Output the [x, y] coordinate of the center of the cell containing the given text.  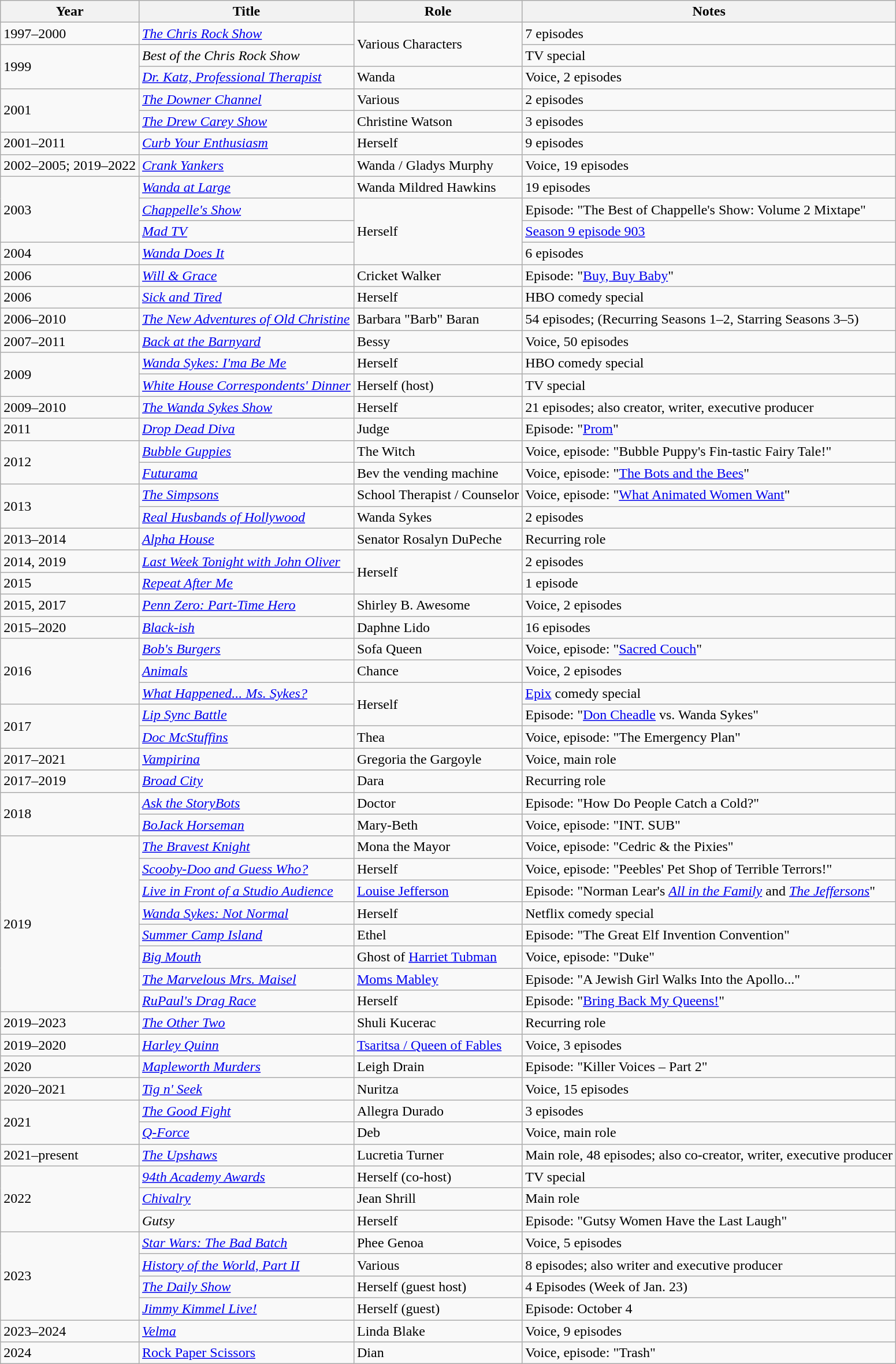
Nuritza [438, 1089]
Harley Quinn [246, 1045]
19 episodes [709, 187]
8 episodes; also writer and executive producer [709, 1265]
Year [70, 12]
16 episodes [709, 627]
Dr. Katz, Professional Therapist [246, 77]
Dian [438, 1353]
The Drew Carey Show [246, 121]
Last Week Tonight with John Oliver [246, 561]
Episode: "Norman Lear's All in the Family and The Jeffersons" [709, 891]
Wanda Does It [246, 253]
Ethel [438, 935]
Main role, 48 episodes; also co-creator, writer, executive producer [709, 1155]
2002–2005; 2019–2022 [70, 165]
Episode: "Prom" [709, 429]
Doctor [438, 803]
Notes [709, 12]
White House Correspondents' Dinner [246, 385]
Main role [709, 1199]
Episode: October 4 [709, 1309]
2018 [70, 814]
Episode: "Killer Voices – Part 2" [709, 1067]
Voice, episode: "The Emergency Plan" [709, 737]
Alpha House [246, 539]
Cricket Walker [438, 276]
Drop Dead Diva [246, 429]
Shuli Kucerac [438, 1023]
2003 [70, 209]
Will & Grace [246, 276]
Voice, 15 episodes [709, 1089]
2024 [70, 1353]
Wanda Sykes: I'ma Be Me [246, 363]
Mona the Mayor [438, 847]
The Bravest Knight [246, 847]
The Witch [438, 451]
Scooby-Doo and Guess Who? [246, 869]
Jimmy Kimmel Live! [246, 1309]
54 episodes; (Recurring Seasons 1–2, Starring Seasons 3–5) [709, 319]
2023–2024 [70, 1330]
Voice, episode: "The Bots and the Bees" [709, 473]
2022 [70, 1199]
Barbara "Barb" Baran [438, 319]
2020–2021 [70, 1089]
Wanda [438, 77]
Episode: "The Great Elf Invention Convention" [709, 935]
2021 [70, 1122]
Star Wars: The Bad Batch [246, 1243]
Velma [246, 1330]
2019–2020 [70, 1045]
Voice, 5 episodes [709, 1243]
94th Academy Awards [246, 1177]
Allegra Durado [438, 1111]
2011 [70, 429]
1999 [70, 66]
Black-ish [246, 627]
2006–2010 [70, 319]
2017–2021 [70, 759]
Thea [438, 737]
2015 [70, 583]
Real Husbands of Hollywood [246, 517]
Wanda / Gladys Murphy [438, 165]
Lucretia Turner [438, 1155]
The Downer Channel [246, 99]
Futurama [246, 473]
1997–2000 [70, 34]
Mad TV [246, 231]
Judge [438, 429]
RuPaul's Drag Race [246, 1001]
Bev the vending machine [438, 473]
Herself (guest host) [438, 1287]
Daphne Lido [438, 627]
Moms Mabley [438, 979]
Curb Your Enthusiasm [246, 143]
The Marvelous Mrs. Maisel [246, 979]
Phee Genoa [438, 1243]
Mary-Beth [438, 825]
Voice, episode: "Duke" [709, 957]
Deb [438, 1133]
Voice, episode: "What Animated Women Want" [709, 495]
Linda Blake [438, 1330]
Voice, episode: "Trash" [709, 1353]
Rock Paper Scissors [246, 1353]
What Happened... Ms. Sykes? [246, 693]
2013–2014 [70, 539]
Q-Force [246, 1133]
2017–2019 [70, 781]
2009 [70, 374]
Voice, episode: "Sacred Couch" [709, 649]
Chappelle's Show [246, 209]
2009–2010 [70, 407]
The New Adventures of Old Christine [246, 319]
Big Mouth [246, 957]
The Chris Rock Show [246, 34]
Wanda Mildred Hawkins [438, 187]
Episode: "Buy, Buy Baby" [709, 276]
Herself (co-host) [438, 1177]
Chivalry [246, 1199]
The Upshaws [246, 1155]
The Wanda Sykes Show [246, 407]
Voice, episode: "Bubble Puppy's Fin-tastic Fairy Tale!" [709, 451]
Wanda Sykes: Not Normal [246, 913]
2004 [70, 253]
1 episode [709, 583]
Bessy [438, 341]
Herself (host) [438, 385]
2013 [70, 506]
Episode: "Don Cheadle vs. Wanda Sykes" [709, 715]
Animals [246, 671]
21 episodes; also creator, writer, executive producer [709, 407]
BoJack Horseman [246, 825]
Voice, 19 episodes [709, 165]
Live in Front of a Studio Audience [246, 891]
Repeat After Me [246, 583]
2015, 2017 [70, 605]
2001–2011 [70, 143]
2019–2023 [70, 1023]
2019 [70, 924]
Bubble Guppies [246, 451]
Voice, 50 episodes [709, 341]
Broad City [246, 781]
Episode: "How Do People Catch a Cold?" [709, 803]
Wanda at Large [246, 187]
The Daily Show [246, 1287]
Senator Rosalyn DuPeche [438, 539]
Season 9 episode 903 [709, 231]
2012 [70, 462]
Lip Sync Battle [246, 715]
2020 [70, 1067]
Voice, 3 episodes [709, 1045]
Various Characters [438, 44]
Episode: "Gutsy Women Have the Last Laugh" [709, 1221]
Christine Watson [438, 121]
The Simpsons [246, 495]
Shirley B. Awesome [438, 605]
Sofa Queen [438, 649]
Voice, episode: "Peebles' Pet Shop of Terrible Terrors!" [709, 869]
Epix comedy special [709, 693]
Chance [438, 671]
Voice, episode: "INT. SUB" [709, 825]
Gutsy [246, 1221]
Tsaritsa / Queen of Fables [438, 1045]
Penn Zero: Part-Time Hero [246, 605]
The Good Fight [246, 1111]
9 episodes [709, 143]
2016 [70, 671]
Doc McStuffins [246, 737]
Voice, episode: "Cedric & the Pixies" [709, 847]
Sick and Tired [246, 298]
Bob's Burgers [246, 649]
Vampirina [246, 759]
Leigh Drain [438, 1067]
Episode: "A Jewish Girl Walks Into the Apollo..." [709, 979]
Back at the Barnyard [246, 341]
2001 [70, 110]
Title [246, 12]
Summer Camp Island [246, 935]
Dara [438, 781]
6 episodes [709, 253]
2017 [70, 726]
Wanda Sykes [438, 517]
Jean Shrill [438, 1199]
Tig n' Seek [246, 1089]
Crank Yankers [246, 165]
Gregoria the Gargoyle [438, 759]
2021–present [70, 1155]
Episode: "Bring Back My Queens!" [709, 1001]
Herself (guest) [438, 1309]
2014, 2019 [70, 561]
Role [438, 12]
2023 [70, 1276]
7 episodes [709, 34]
Louise Jefferson [438, 891]
The Other Two [246, 1023]
Netflix comedy special [709, 913]
Voice, 9 episodes [709, 1330]
2007–2011 [70, 341]
Ghost of Harriet Tubman [438, 957]
2015–2020 [70, 627]
4 Episodes (Week of Jan. 23) [709, 1287]
Mapleworth Murders [246, 1067]
Ask the StoryBots [246, 803]
School Therapist / Counselor [438, 495]
Best of the Chris Rock Show [246, 55]
Episode: "The Best of Chappelle's Show: Volume 2 Mixtape" [709, 209]
History of the World, Part II [246, 1265]
